Scan for the cell matching the given text and deliver its [X, Y] coordinate at center. 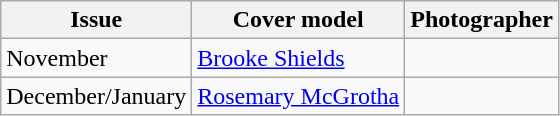
November [96, 58]
Cover model [298, 20]
Brooke Shields [298, 58]
Photographer [482, 20]
December/January [96, 96]
Issue [96, 20]
Rosemary McGrotha [298, 96]
